From the cell containing the given text, extract its center point as (x, y) coordinate. 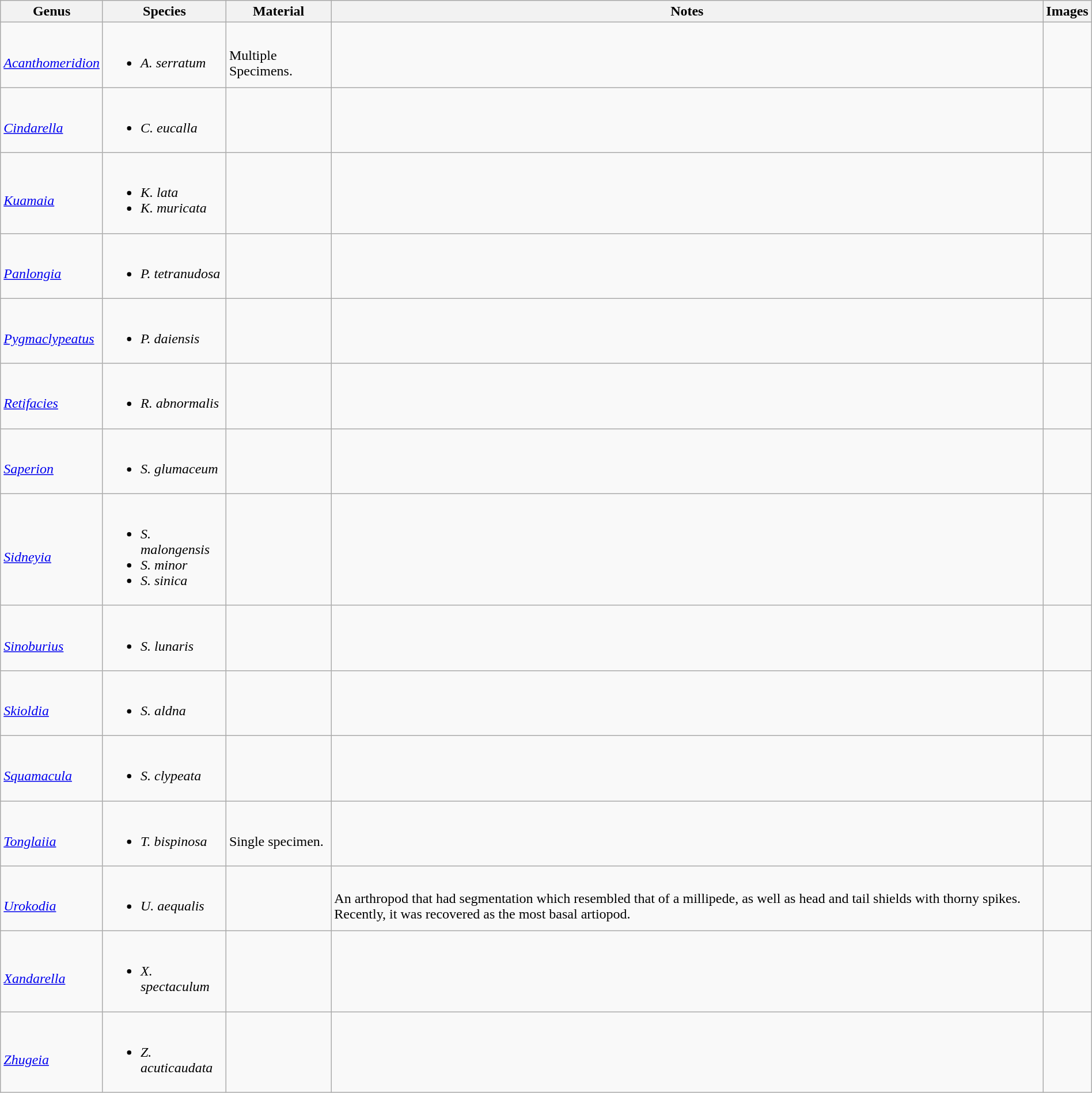
Kuamaia (52, 193)
X. spectaculum (164, 971)
Panlongia (52, 266)
Species (164, 12)
Pygmaclypeatus (52, 331)
S. clypeata (164, 768)
C. eucalla (164, 120)
Images (1067, 12)
S. malongensisS. minorS. sinica (164, 549)
Saperion (52, 461)
A. serratum (164, 55)
T. bispinosa (164, 833)
Cindarella (52, 120)
S. lunaris (164, 638)
R. abnormalis (164, 396)
Material (278, 12)
P. tetranudosa (164, 266)
S. glumaceum (164, 461)
Zhugeia (52, 1052)
U. aequalis (164, 898)
Tonglaiia (52, 833)
Retifacies (52, 396)
Multiple Specimens. (278, 55)
Skioldia (52, 703)
Notes (687, 12)
Sidneyia (52, 549)
K. lataK. muricata (164, 193)
P. daiensis (164, 331)
Squamacula (52, 768)
Genus (52, 12)
Sinoburius (52, 638)
Xandarella (52, 971)
Z. acuticaudata (164, 1052)
S. aldna (164, 703)
Single specimen. (278, 833)
Acanthomeridion (52, 55)
Urokodia (52, 898)
